Scan for the cell matching the given text and deliver its [X, Y] coordinate at center. 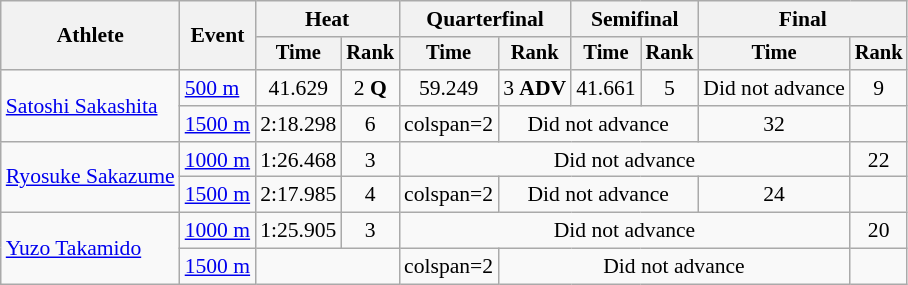
24 [774, 195]
1:25.905 [298, 231]
Ryosuke Sakazume [90, 178]
9 [879, 88]
Semifinal [634, 19]
Heat [327, 19]
41.629 [298, 88]
32 [774, 124]
3 ADV [534, 88]
2:18.298 [298, 124]
5 [670, 88]
Event [218, 36]
Athlete [90, 36]
Yuzo Takamido [90, 248]
22 [879, 160]
41.661 [606, 88]
1:26.468 [298, 160]
Quarterfinal [485, 19]
2:17.985 [298, 195]
59.249 [448, 88]
Final [802, 19]
4 [370, 195]
2 Q [370, 88]
500 m [218, 88]
Satoshi Sakashita [90, 106]
6 [370, 124]
20 [879, 231]
